Return [X, Y] of the center of cell containing provided text 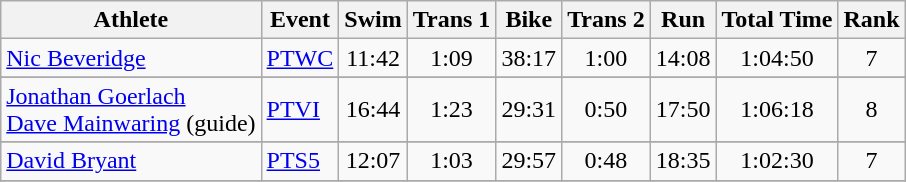
1:02:30 [777, 161]
Nic Beveridge [131, 58]
PTS5 [300, 161]
1:00 [606, 58]
18:35 [683, 161]
Jonathan Goerlach Dave Mainwaring (guide) [131, 110]
1:06:18 [777, 110]
Trans 2 [606, 20]
Run [683, 20]
1:04:50 [777, 58]
David Bryant [131, 161]
Rank [872, 20]
1:23 [452, 110]
29:57 [529, 161]
16:44 [373, 110]
0:50 [606, 110]
Event [300, 20]
Athlete [131, 20]
8 [872, 110]
Total Time [777, 20]
Bike [529, 20]
14:08 [683, 58]
1:03 [452, 161]
Trans 1 [452, 20]
PTVI [300, 110]
12:07 [373, 161]
38:17 [529, 58]
11:42 [373, 58]
Swim [373, 20]
PTWC [300, 58]
17:50 [683, 110]
1:09 [452, 58]
29:31 [529, 110]
0:48 [606, 161]
